Determine the (X, Y) coordinate at the center of the cell enclosing the given text.  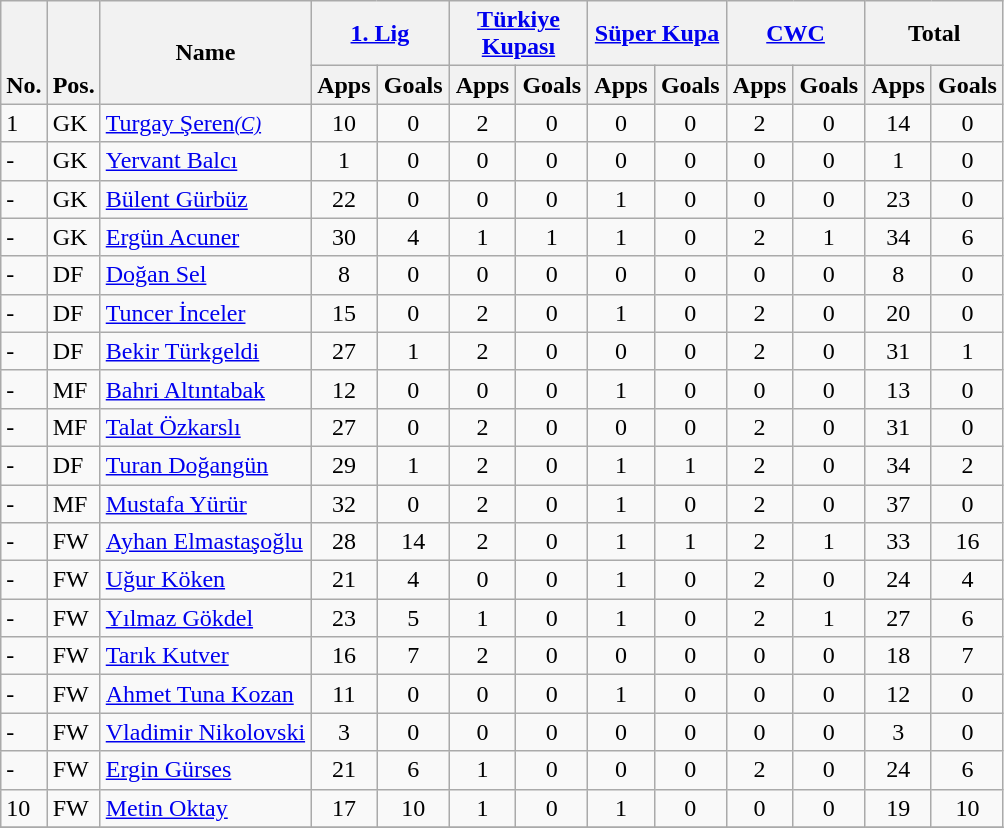
5 (413, 618)
22 (344, 199)
Ergin Gürses (205, 770)
Ayhan Elmastaşoğlu (205, 542)
Metin Oktay (205, 808)
13 (898, 389)
33 (898, 542)
Name (205, 52)
11 (344, 694)
Total (934, 34)
19 (898, 808)
1. Lig (380, 34)
Turan Doğangün (205, 465)
Vladimir Nikolovski (205, 732)
Yılmaz Gökdel (205, 618)
37 (898, 503)
Yervant Balcı (205, 161)
Turgay Şeren(C) (205, 123)
29 (344, 465)
Uğur Köken (205, 580)
20 (898, 313)
Tuncer İnceler (205, 313)
Doğan Sel (205, 275)
30 (344, 237)
32 (344, 503)
Bülent Gürbüz (205, 199)
Türkiye Kupası (518, 34)
17 (344, 808)
Mustafa Yürür (205, 503)
Süper Kupa (658, 34)
15 (344, 313)
Pos. (74, 52)
Ahmet Tuna Kozan (205, 694)
Bekir Türkgeldi (205, 351)
Ergün Acuner (205, 237)
Talat Özkarslı (205, 427)
Tarık Kutver (205, 656)
28 (344, 542)
CWC (796, 34)
18 (898, 656)
Bahri Altıntabak (205, 389)
No. (24, 52)
